Locate the cell with the specified text and output its (X, Y) center coordinate. 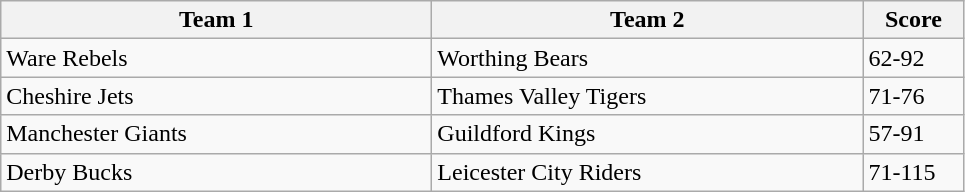
Thames Valley Tigers (648, 96)
71-76 (914, 96)
Derby Bucks (216, 172)
Worthing Bears (648, 58)
Team 1 (216, 20)
Manchester Giants (216, 134)
Leicester City Riders (648, 172)
Cheshire Jets (216, 96)
57-91 (914, 134)
71-115 (914, 172)
62-92 (914, 58)
Score (914, 20)
Ware Rebels (216, 58)
Team 2 (648, 20)
Guildford Kings (648, 134)
